From the cell containing the given text, extract its center point as (x, y) coordinate. 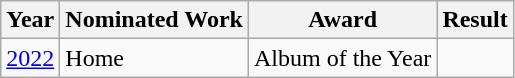
Result (475, 20)
Nominated Work (154, 20)
Award (342, 20)
Year (30, 20)
2022 (30, 58)
Album of the Year (342, 58)
Home (154, 58)
